Scan for the cell matching the given text and deliver its (x, y) coordinate at center. 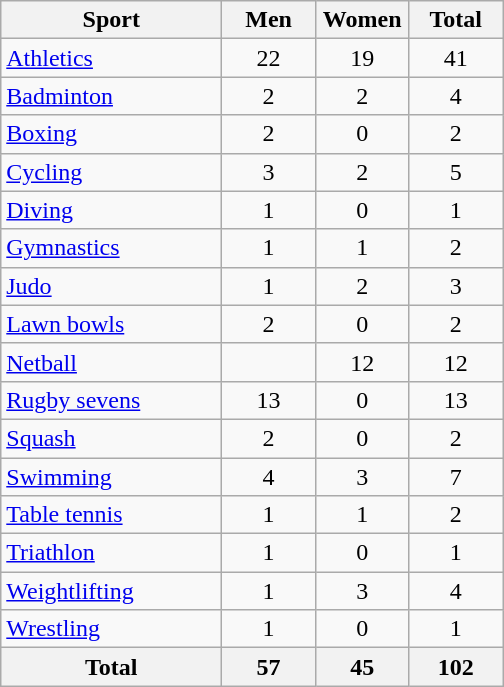
Men (269, 20)
7 (456, 477)
Squash (112, 438)
Athletics (112, 58)
Weightlifting (112, 591)
5 (456, 172)
Diving (112, 210)
Badminton (112, 96)
41 (456, 58)
45 (362, 667)
22 (269, 58)
57 (269, 667)
19 (362, 58)
Netball (112, 362)
102 (456, 667)
Cycling (112, 172)
Table tennis (112, 515)
Lawn bowls (112, 324)
Sport (112, 20)
Triathlon (112, 553)
Women (362, 20)
Swimming (112, 477)
Gymnastics (112, 248)
Judo (112, 286)
Rugby sevens (112, 400)
Wrestling (112, 629)
Boxing (112, 134)
